Locate the cell with the specified text and output its [X, Y] center coordinate. 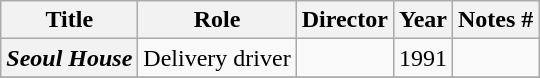
Notes # [495, 20]
Delivery driver [217, 58]
Director [344, 20]
1991 [422, 58]
Title [70, 20]
Seoul House [70, 58]
Role [217, 20]
Year [422, 20]
